Extract the (x, y) coordinate from the center of the cell holding the provided text.  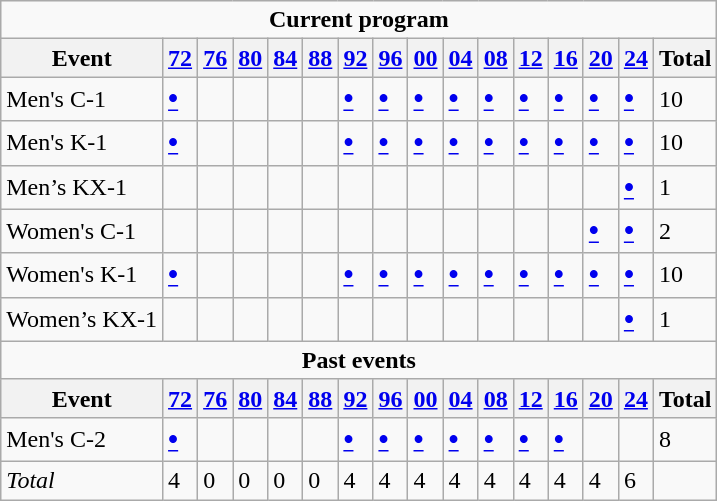
Men's C-2 (82, 439)
Past events (359, 360)
Women's C-1 (82, 231)
Men's K-1 (82, 143)
6 (636, 480)
8 (685, 439)
Women’s KX-1 (82, 319)
Current program (359, 20)
Men’s KX-1 (82, 187)
Women's K-1 (82, 275)
2 (685, 231)
Men's C-1 (82, 99)
